Return [x, y] of the center of cell containing provided text 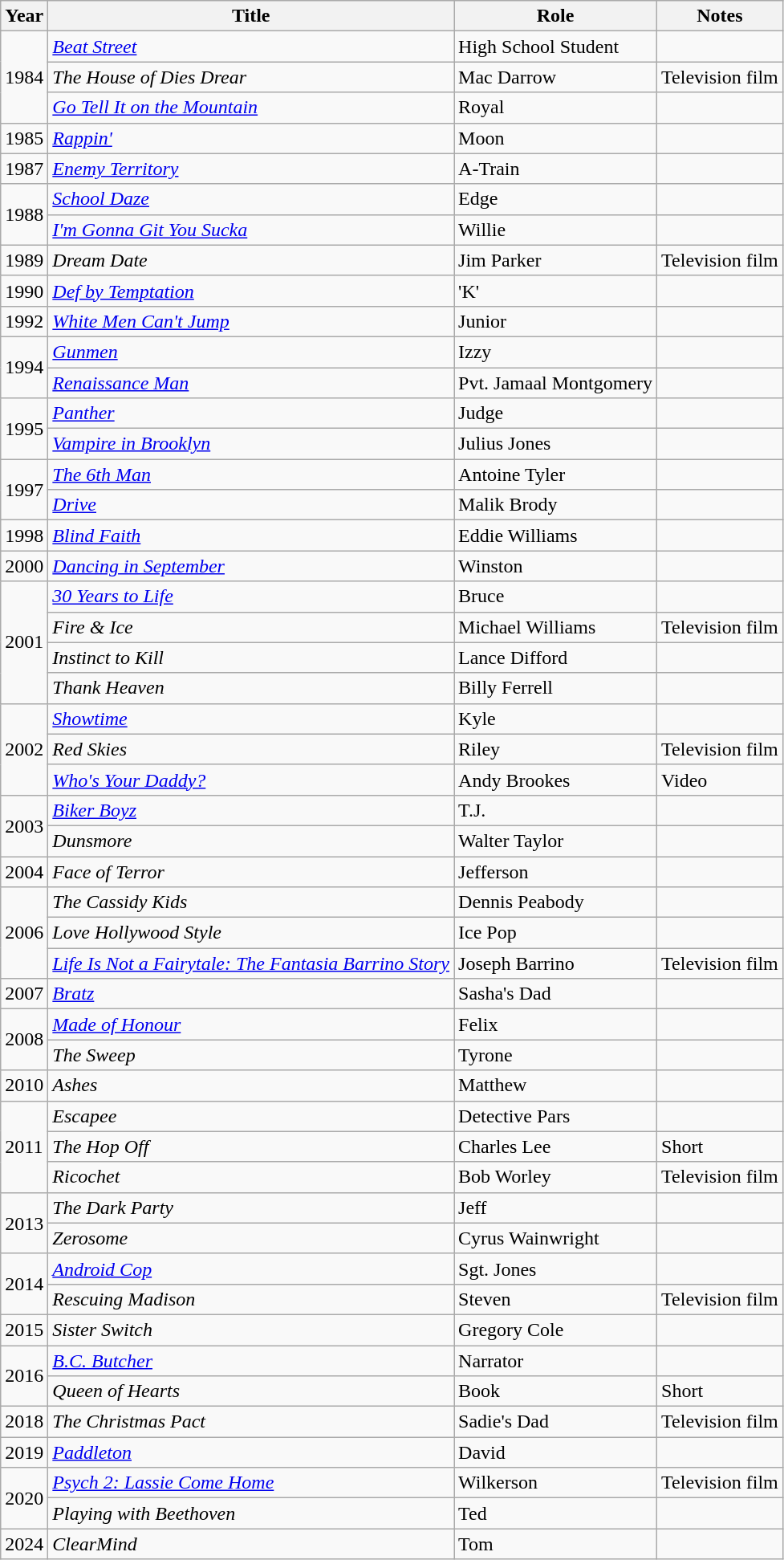
Life Is Not a Fairytale: The Fantasia Barrino Story [251, 963]
T.J. [555, 810]
School Daze [251, 199]
Malik Brody [555, 505]
Gunmen [251, 352]
Narrator [555, 1361]
'K' [555, 291]
The House of Dies Drear [251, 77]
The Cassidy Kids [251, 902]
2013 [24, 1223]
Ted [555, 1513]
Sister Switch [251, 1330]
30 Years to Life [251, 597]
2010 [24, 1085]
I'm Gonna Git You Sucka [251, 230]
Michael Williams [555, 627]
2006 [24, 933]
Title [251, 16]
Sadie's Dad [555, 1422]
Beat Street [251, 47]
Face of Terror [251, 871]
Royal [555, 108]
The 6th Man [251, 475]
Sgt. Jones [555, 1269]
2016 [24, 1376]
Paddleton [251, 1452]
Year [24, 16]
Mac Darrow [555, 77]
1994 [24, 367]
Playing with Beethoven [251, 1513]
Winston [555, 566]
Willie [555, 230]
2020 [24, 1498]
Android Cop [251, 1269]
Book [555, 1391]
Kyle [555, 719]
Sasha's Dad [555, 994]
Pvt. Jamaal Montgomery [555, 383]
1985 [24, 138]
Charles Lee [555, 1147]
Felix [555, 1024]
Dunsmore [251, 841]
Def by Temptation [251, 291]
Instinct to Kill [251, 658]
Biker Boyz [251, 810]
2001 [24, 642]
2018 [24, 1422]
Blind Faith [251, 536]
Jeff [555, 1208]
High School Student [555, 47]
Rescuing Madison [251, 1299]
Andy Brookes [555, 780]
Walter Taylor [555, 841]
The Hop Off [251, 1147]
2007 [24, 994]
1987 [24, 169]
Video [721, 780]
2008 [24, 1040]
2015 [24, 1330]
Role [555, 16]
Made of Honour [251, 1024]
Matthew [555, 1085]
Riley [555, 749]
Psych 2: Lassie Come Home [251, 1483]
Fire & Ice [251, 627]
Vampire in Brooklyn [251, 444]
Bratz [251, 994]
Notes [721, 16]
Dancing in September [251, 566]
Red Skies [251, 749]
2002 [24, 749]
2003 [24, 825]
Tyrone [555, 1055]
Showtime [251, 719]
Cyrus Wainwright [555, 1238]
White Men Can't Jump [251, 321]
2024 [24, 1544]
Bob Worley [555, 1177]
Dennis Peabody [555, 902]
Jefferson [555, 871]
Rappin' [251, 138]
Edge [555, 199]
Moon [555, 138]
Panther [251, 413]
Wilkerson [555, 1483]
Junior [555, 321]
The Dark Party [251, 1208]
Julius Jones [555, 444]
Bruce [555, 597]
Gregory Cole [555, 1330]
Renaissance Man [251, 383]
Joseph Barrino [555, 963]
Antoine Tyler [555, 475]
The Christmas Pact [251, 1422]
Escapee [251, 1116]
2014 [24, 1284]
Who's Your Daddy? [251, 780]
Billy Ferrell [555, 688]
Love Hollywood Style [251, 933]
1988 [24, 214]
Ashes [251, 1085]
2000 [24, 566]
1998 [24, 536]
Enemy Territory [251, 169]
1995 [24, 429]
Dream Date [251, 260]
Go Tell It on the Mountain [251, 108]
Detective Pars [555, 1116]
Tom [555, 1544]
B.C. Butcher [251, 1361]
2011 [24, 1147]
A-Train [555, 169]
Zerosome [251, 1238]
Jim Parker [555, 260]
2004 [24, 871]
Queen of Hearts [251, 1391]
1989 [24, 260]
Izzy [555, 352]
ClearMind [251, 1544]
2019 [24, 1452]
Steven [555, 1299]
Thank Heaven [251, 688]
Judge [555, 413]
1990 [24, 291]
The Sweep [251, 1055]
Drive [251, 505]
1997 [24, 490]
David [555, 1452]
1984 [24, 77]
Lance Difford [555, 658]
Eddie Williams [555, 536]
Ice Pop [555, 933]
Ricochet [251, 1177]
1992 [24, 321]
